Pinpoint the cell where the given text exists, returning its [x, y] midpoint coordinate. 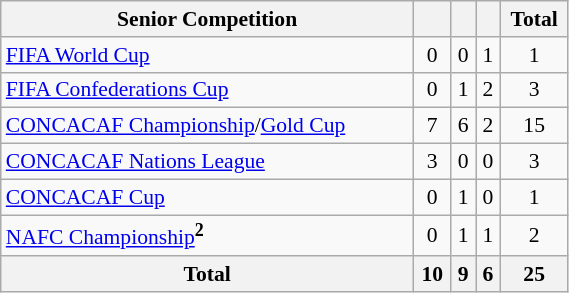
9 [464, 274]
FIFA World Cup [208, 55]
CONCACAF Cup [208, 197]
CONCACAF Championship/Gold Cup [208, 126]
7 [432, 126]
25 [534, 274]
NAFC Championship2 [208, 236]
15 [534, 126]
Senior Competition [208, 19]
10 [432, 274]
FIFA Confederations Cup [208, 90]
CONCACAF Nations League [208, 162]
